Return [X, Y] of the center of cell containing provided text 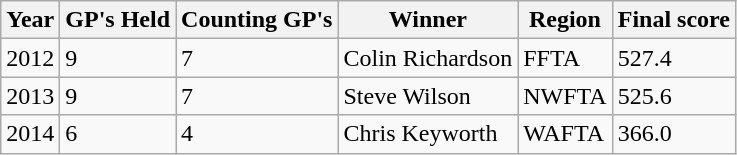
Winner [428, 20]
527.4 [674, 58]
4 [257, 134]
Year [30, 20]
FFTA [565, 58]
Chris Keyworth [428, 134]
525.6 [674, 96]
WAFTA [565, 134]
Steve Wilson [428, 96]
Counting GP's [257, 20]
2012 [30, 58]
6 [118, 134]
2014 [30, 134]
Region [565, 20]
366.0 [674, 134]
Colin Richardson [428, 58]
Final score [674, 20]
NWFTA [565, 96]
2013 [30, 96]
GP's Held [118, 20]
